Extract the [X, Y] coordinate from the center of the cell holding the provided text.  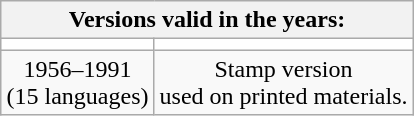
Versions valid in the years: [207, 20]
1956–1991(15 languages) [78, 82]
Stamp versionused on printed materials. [284, 82]
